Scan for the cell matching the given text and deliver its [X, Y] coordinate at center. 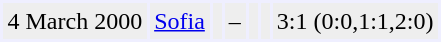
4 March 2000 [75, 21]
3:1 (0:0,1:1,2:0) [355, 21]
Sofia [180, 21]
– [234, 21]
